Return the [X, Y] coordinate for the center point of the cell that contains the specified text.  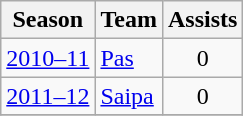
Saipa [129, 96]
2011–12 [48, 96]
Season [48, 20]
Pas [129, 58]
Team [129, 20]
Assists [202, 20]
2010–11 [48, 58]
